Return [x, y] of the center of cell containing provided text 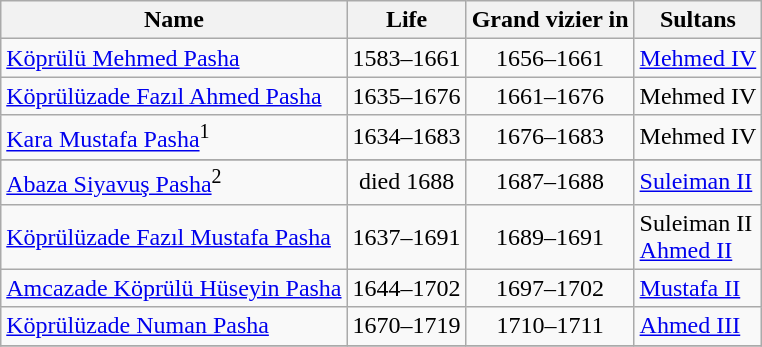
Köprülü Mehmed Pasha [174, 58]
1676–1683 [550, 138]
Köprülüzade Fazıl Ahmed Pasha [174, 96]
Köprülüzade Fazıl Mustafa Pasha [174, 236]
Life [406, 20]
1583–1661 [406, 58]
Suleiman IIAhmed II [698, 236]
Name [174, 20]
1661–1676 [550, 96]
Kara Mustafa Pasha1 [174, 138]
1635–1676 [406, 96]
Grand vizier in [550, 20]
Abaza Siyavuş Pasha2 [174, 182]
Amcazade Köprülü Hüseyin Pasha [174, 288]
Sultans [698, 20]
1689–1691 [550, 236]
Ahmed III [698, 326]
1644–1702 [406, 288]
1634–1683 [406, 138]
1710–1711 [550, 326]
1637–1691 [406, 236]
Mustafa II [698, 288]
Köprülüzade Numan Pasha [174, 326]
Suleiman II [698, 182]
1697–1702 [550, 288]
1670–1719 [406, 326]
1687–1688 [550, 182]
died 1688 [406, 182]
1656–1661 [550, 58]
